From the cell containing the given text, extract its center point as (x, y) coordinate. 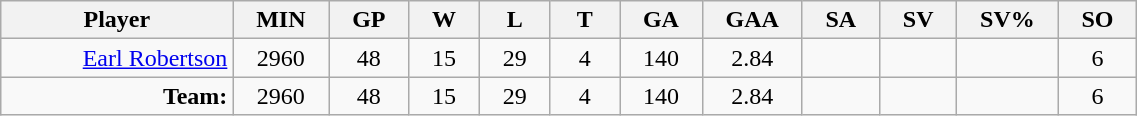
L (514, 20)
GP (369, 20)
Earl Robertson (117, 58)
Team: (117, 96)
W (444, 20)
GAA (752, 20)
Player (117, 20)
SV% (1008, 20)
GA (662, 20)
SA (840, 20)
T (585, 20)
MIN (281, 20)
SO (1098, 20)
SV (918, 20)
